Return the (x, y) coordinate for the center point of the cell that contains the specified text.  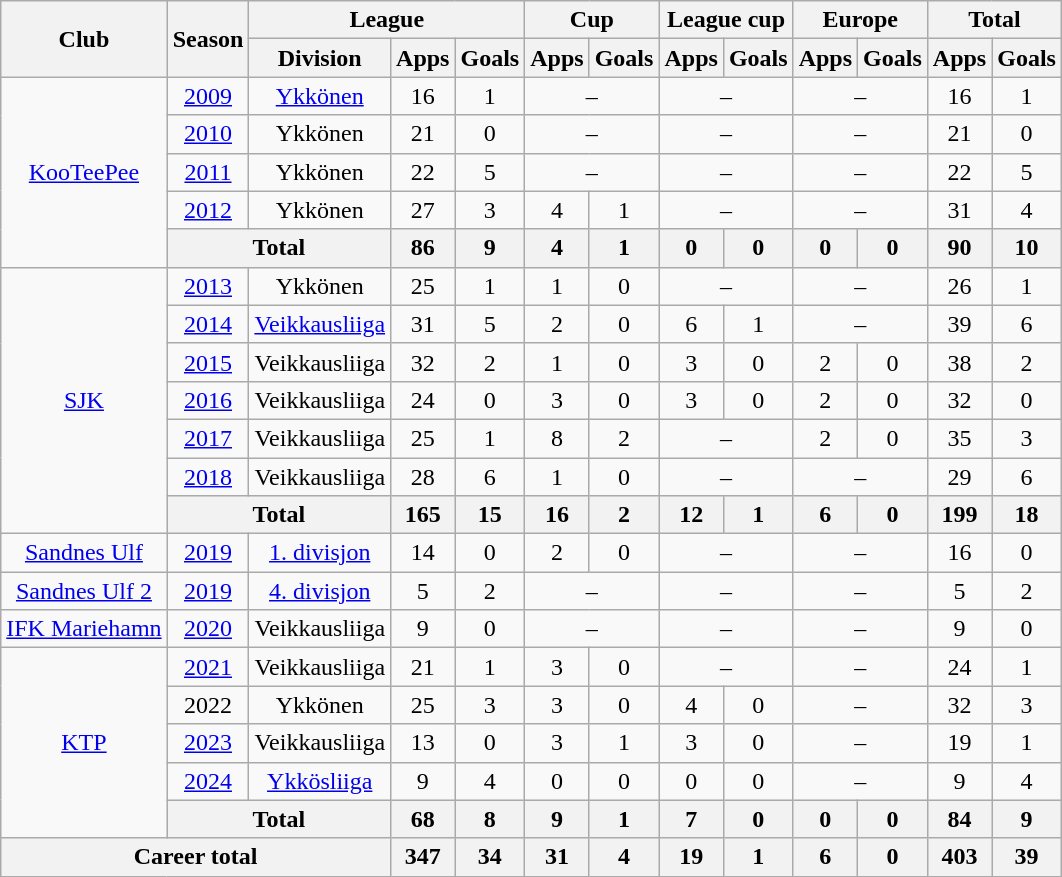
2015 (208, 362)
1. divisjon (320, 553)
Europe (860, 20)
2021 (208, 667)
27 (423, 210)
Ykkösliiga (320, 781)
7 (691, 819)
10 (1027, 248)
2024 (208, 781)
2023 (208, 743)
2020 (208, 629)
34 (490, 857)
2016 (208, 400)
68 (423, 819)
35 (959, 438)
26 (959, 286)
38 (959, 362)
League (387, 20)
90 (959, 248)
KTP (84, 743)
Club (84, 39)
League cup (726, 20)
13 (423, 743)
IFK Mariehamn (84, 629)
Division (320, 58)
4. divisjon (320, 591)
SJK (84, 400)
Sandnes Ulf 2 (84, 591)
199 (959, 515)
84 (959, 819)
Sandnes Ulf (84, 553)
14 (423, 553)
Cup (592, 20)
2011 (208, 172)
165 (423, 515)
Career total (196, 857)
KooTeePee (84, 172)
15 (490, 515)
29 (959, 477)
28 (423, 477)
347 (423, 857)
2010 (208, 134)
2014 (208, 324)
403 (959, 857)
2017 (208, 438)
2013 (208, 286)
2022 (208, 705)
2012 (208, 210)
Season (208, 39)
12 (691, 515)
2018 (208, 477)
2009 (208, 96)
18 (1027, 515)
86 (423, 248)
